From the cell containing the given text, extract its center point as (x, y) coordinate. 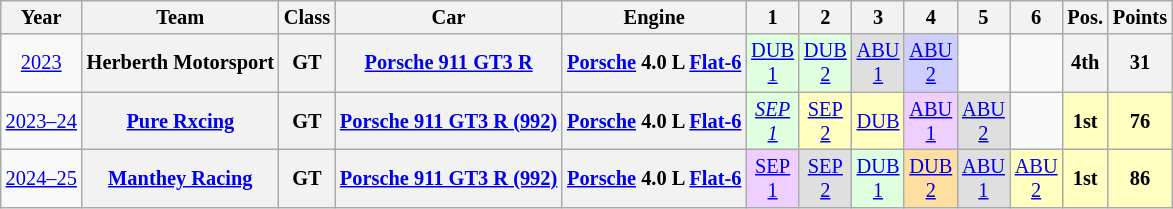
Class (307, 17)
2024–25 (42, 178)
Car (448, 17)
3 (878, 17)
4th (1086, 63)
Porsche 911 GT3 R (448, 63)
2023 (42, 63)
Pos. (1086, 17)
DUB (878, 121)
31 (1140, 63)
Engine (654, 17)
2023–24 (42, 121)
Manthey Racing (180, 178)
6 (1036, 17)
4 (930, 17)
Year (42, 17)
76 (1140, 121)
Pure Rxcing (180, 121)
Herberth Motorsport (180, 63)
2 (826, 17)
Points (1140, 17)
1 (772, 17)
5 (984, 17)
Team (180, 17)
86 (1140, 178)
